Locate the cell with the specified text and output its (x, y) center coordinate. 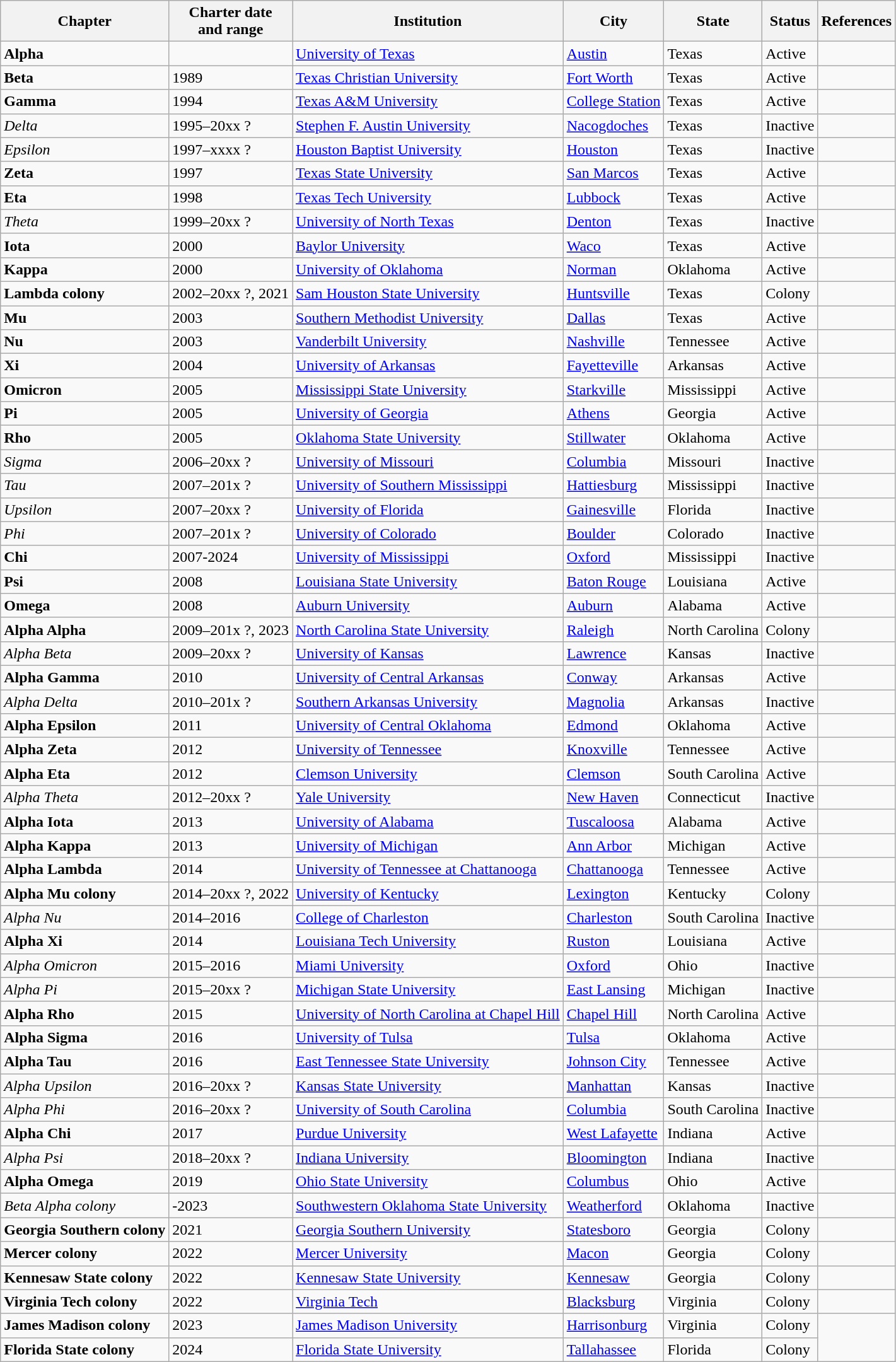
Clemson University (428, 774)
Hattiesburg (614, 486)
Lexington (614, 893)
Tallahassee (614, 1349)
Austin (614, 54)
Auburn University (428, 605)
Alpha Mu colony (84, 893)
Missouri (713, 462)
Mississippi State University (428, 390)
Sam Houston State University (428, 293)
Charter dateand range (231, 21)
Louisiana Tech University (428, 941)
Athens (614, 414)
Chapel Hill (614, 1013)
Southern Arkansas University (428, 702)
Virginia Tech colony (84, 1301)
2018–20xx ? (231, 1158)
Alpha (84, 54)
Houston (614, 149)
2010–201x ? (231, 702)
Weatherford (614, 1206)
2014–2016 (231, 917)
Lawrence (614, 653)
Sigma (84, 462)
Alpha Alpha (84, 629)
Eta (84, 197)
Starkville (614, 390)
Denton (614, 221)
Georgia Southern colony (84, 1230)
University of South Carolina (428, 1110)
Indiana University (428, 1158)
Alpha Epsilon (84, 726)
Texas State University (428, 173)
James Madison colony (84, 1325)
University of Georgia (428, 414)
Kansas State University (428, 1085)
University of Michigan (428, 846)
Ann Arbor (614, 846)
Conway (614, 677)
University of North Texas (428, 221)
Alpha Iota (84, 822)
2009–201x ?, 2023 (231, 629)
Charleston (614, 917)
Epsilon (84, 149)
References (856, 21)
Kennesaw State colony (84, 1278)
Edmond (614, 726)
College Station (614, 102)
Stephen F. Austin University (428, 125)
1989 (231, 78)
University of Tulsa (428, 1037)
University of Florida (428, 509)
Texas Tech University (428, 197)
2023 (231, 1325)
Alpha Delta (84, 702)
Columbus (614, 1182)
Houston Baptist University (428, 149)
Miami University (428, 965)
Gamma (84, 102)
Ohio State University (428, 1182)
Iota (84, 245)
Knoxville (614, 750)
Boulder (614, 533)
Alpha Lambda (84, 870)
Baylor University (428, 245)
Alpha Tau (84, 1061)
1994 (231, 102)
Oklahoma State University (428, 438)
Virginia Tech (428, 1301)
Chi (84, 557)
Alpha Kappa (84, 846)
2010 (231, 677)
Institution (428, 21)
Kennesaw State University (428, 1278)
Chapter (84, 21)
-2023 (231, 1206)
2019 (231, 1182)
Ruston (614, 941)
Bloomington (614, 1158)
Omicron (84, 390)
University of Tennessee at Chattanooga (428, 870)
Upsilon (84, 509)
Magnolia (614, 702)
University of Central Oklahoma (428, 726)
Alpha Pi (84, 989)
Macon (614, 1254)
Baton Rouge (614, 581)
University of Tennessee (428, 750)
Mercer University (428, 1254)
Connecticut (713, 798)
Omega (84, 605)
University of Alabama (428, 822)
Phi (84, 533)
2015–2016 (231, 965)
James Madison University (428, 1325)
Clemson (614, 774)
College of Charleston (428, 917)
Nashville (614, 342)
Harrisonburg (614, 1325)
Kappa (84, 269)
Zeta (84, 173)
Texas Christian University (428, 78)
City (614, 21)
Status (790, 21)
Fayetteville (614, 366)
Tau (84, 486)
Pi (84, 414)
1998 (231, 197)
University of Oklahoma (428, 269)
2012–20xx ? (231, 798)
Auburn (614, 605)
Fort Worth (614, 78)
Purdue University (428, 1134)
Southern Methodist University (428, 317)
Alpha Upsilon (84, 1085)
Alpha Zeta (84, 750)
West Lafayette (614, 1134)
Xi (84, 366)
Psi (84, 581)
Rho (84, 438)
Georgia Southern University (428, 1230)
Lubbock (614, 197)
2014–20xx ?, 2022 (231, 893)
Alpha Xi (84, 941)
University of North Carolina at Chapel Hill (428, 1013)
Raleigh (614, 629)
Beta Alpha colony (84, 1206)
Alpha Nu (84, 917)
2024 (231, 1349)
University of Missouri (428, 462)
Norman (614, 269)
2015 (231, 1013)
Stillwater (614, 438)
Mercer colony (84, 1254)
Johnson City (614, 1061)
Alpha Rho (84, 1013)
Vanderbilt University (428, 342)
Alpha Gamma (84, 677)
Alpha Chi (84, 1134)
1997–xxxx ? (231, 149)
2004 (231, 366)
2006–20xx ? (231, 462)
Blacksburg (614, 1301)
University of Central Arkansas (428, 677)
Southwestern Oklahoma State University (428, 1206)
2011 (231, 726)
Waco (614, 245)
2002–20xx ?, 2021 (231, 293)
Texas A&M University (428, 102)
1995–20xx ? (231, 125)
Alpha Psi (84, 1158)
Alpha Omega (84, 1182)
Florida State colony (84, 1349)
Statesboro (614, 1230)
University of Colorado (428, 533)
2015–20xx ? (231, 989)
Alpha Sigma (84, 1037)
2017 (231, 1134)
Delta (84, 125)
Kennesaw (614, 1278)
University of Kansas (428, 653)
Theta (84, 221)
San Marcos (614, 173)
Yale University (428, 798)
Alpha Omicron (84, 965)
Dallas (614, 317)
University of Arkansas (428, 366)
2007–20xx ? (231, 509)
Mu (84, 317)
East Tennessee State University (428, 1061)
Alpha Phi (84, 1110)
State (713, 21)
North Carolina State University (428, 629)
Huntsville (614, 293)
University of Southern Mississippi (428, 486)
University of Mississippi (428, 557)
Florida State University (428, 1349)
Alpha Theta (84, 798)
Tulsa (614, 1037)
Chattanooga (614, 870)
Kentucky (713, 893)
Alpha Eta (84, 774)
Louisiana State University (428, 581)
Gainesville (614, 509)
2021 (231, 1230)
Manhattan (614, 1085)
East Lansing (614, 989)
Michigan State University (428, 989)
2009–20xx ? (231, 653)
Nacogdoches (614, 125)
New Haven (614, 798)
1999–20xx ? (231, 221)
University of Texas (428, 54)
Lambda colony (84, 293)
Beta (84, 78)
Alpha Beta (84, 653)
Colorado (713, 533)
University of Kentucky (428, 893)
2007-2024 (231, 557)
1997 (231, 173)
Nu (84, 342)
Tuscaloosa (614, 822)
